Determine the (x, y) coordinate at the center of the cell enclosing the given text.  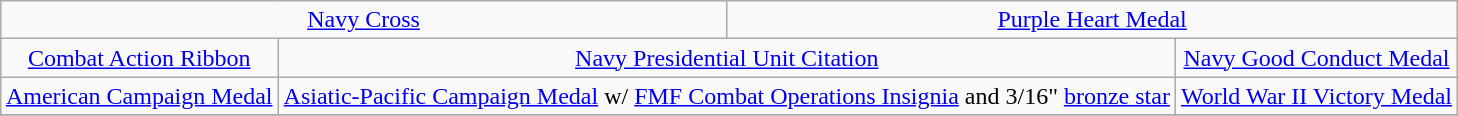
Asiatic-Pacific Campaign Medal w/ FMF Combat Operations Insignia and 3/16" bronze star (726, 96)
Purple Heart Medal (1092, 20)
Navy Presidential Unit Citation (726, 58)
World War II Victory Medal (1316, 96)
Combat Action Ribbon (139, 58)
American Campaign Medal (139, 96)
Navy Cross (363, 20)
Navy Good Conduct Medal (1316, 58)
